Return the (X, Y) coordinate for the center point of the cell that contains the specified text.  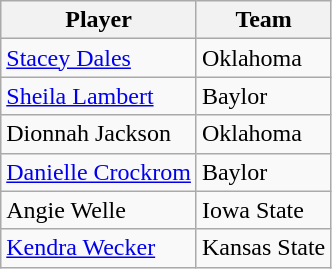
Danielle Crockrom (99, 172)
Kansas State (263, 248)
Sheila Lambert (99, 96)
Angie Welle (99, 210)
Dionnah Jackson (99, 134)
Iowa State (263, 210)
Team (263, 20)
Kendra Wecker (99, 248)
Player (99, 20)
Stacey Dales (99, 58)
